Pinpoint the cell where the given text exists, returning its (x, y) midpoint coordinate. 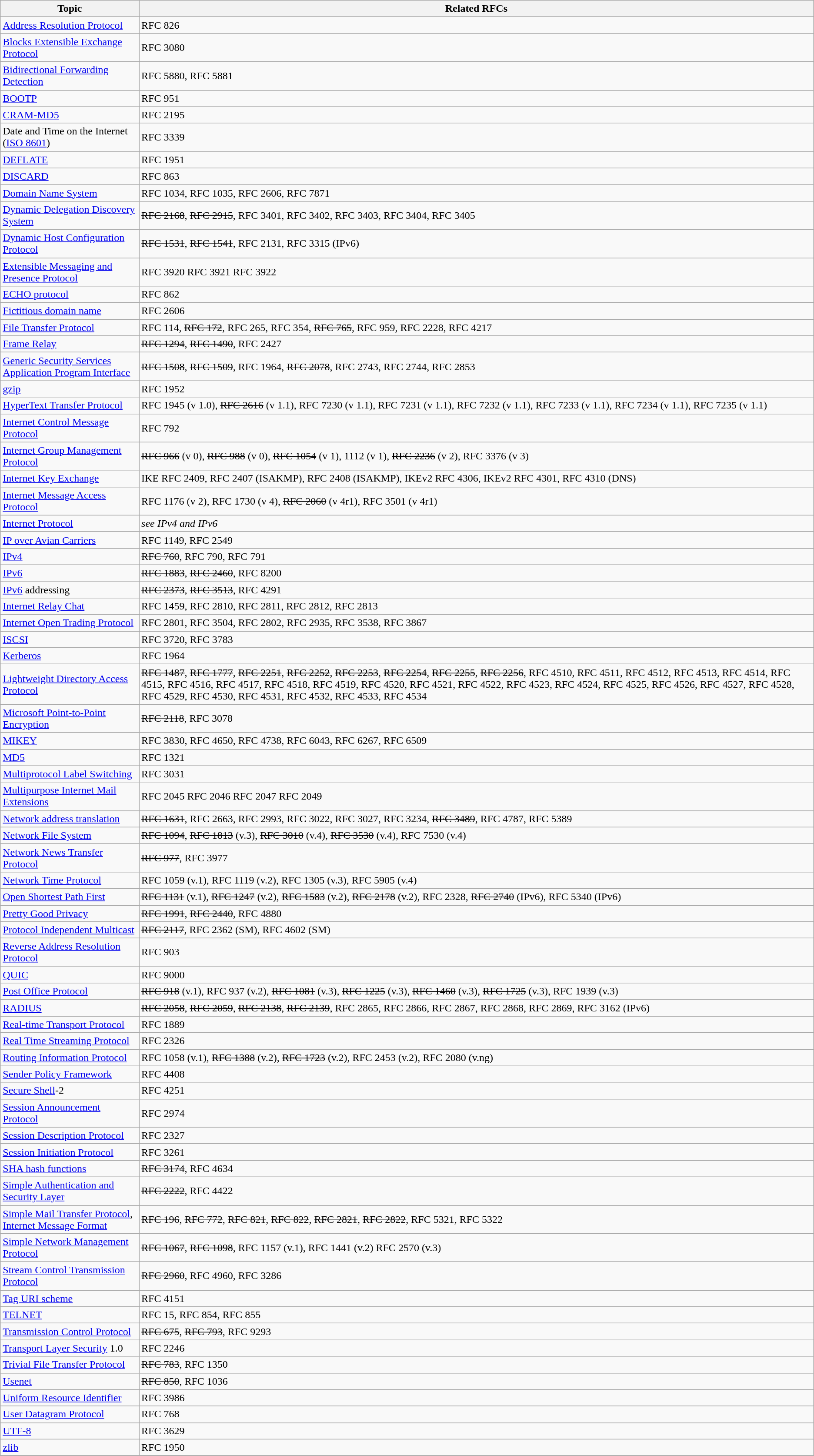
Generic Security Services Application Program Interface (70, 366)
BOOTP (70, 98)
RFC 1094, RFC 1813 (v.3), RFC 3010 (v.4), RFC 3530 (v.4), RFC 7530 (v.4) (477, 835)
Kerberos (70, 656)
RFC 3080 (477, 48)
Transport Layer Security 1.0 (70, 1348)
RFC 2327 (477, 1135)
Frame Relay (70, 344)
RFC 3720, RFC 3783 (477, 639)
RFC 2058, RFC 2059, RFC 2138, RFC 2139, RFC 2865, RFC 2866, RFC 2867, RFC 2868, RFC 2869, RFC 3162 (IPv6) (477, 1008)
RFC 1991, RFC 2440, RFC 4880 (477, 913)
RFC 2246 (477, 1348)
Internet Key Exchange (70, 479)
RFC 977, RFC 3977 (477, 858)
Network News Transfer Protocol (70, 858)
RFC 966 (v 0), RFC 988 (v 0), RFC 1054 (v 1), 1112 (v 1), RFC 2236 (v 2), RFC 3376 (v 3) (477, 456)
RFC 3629 (477, 1431)
Stream Control Transmission Protocol (70, 1276)
Open Shortest Path First (70, 897)
RFC 2118, RFC 3078 (477, 719)
RFC 196, RFC 772, RFC 821, RFC 822, RFC 2821, RFC 2822, RFC 5321, RFC 5322 (477, 1219)
RFC 1459, RFC 2810, RFC 2811, RFC 2812, RFC 2813 (477, 606)
Network address translation (70, 819)
RFC 862 (477, 295)
Internet Control Message Protocol (70, 428)
Address Resolution Protocol (70, 25)
MIKEY (70, 741)
Dynamic Host Configuration Protocol (70, 244)
RFC 3174, RFC 4634 (477, 1168)
File Transfer Protocol (70, 328)
RFC 1883, RFC 2460, RFC 8200 (477, 573)
User Datagram Protocol (70, 1414)
Routing Information Protocol (70, 1058)
RFC 1631, RFC 2663, RFC 2993, RFC 3022, RFC 3027, RFC 3234, RFC 3489, RFC 4787, RFC 5389 (477, 819)
RFC 850, RFC 1036 (477, 1381)
zlib (70, 1447)
Protocol Independent Multicast (70, 930)
RADIUS (70, 1008)
Microsoft Point-to-Point Encryption (70, 719)
Related RFCs (477, 9)
SHA hash functions (70, 1168)
Domain Name System (70, 193)
ECHO protocol (70, 295)
RFC 3339 (477, 137)
RFC 760, RFC 790, RFC 791 (477, 556)
Tag URI scheme (70, 1299)
RFC 2960, RFC 4960, RFC 3286 (477, 1276)
RFC 783, RFC 1350 (477, 1365)
Simple Network Management Protocol (70, 1248)
RFC 2222, RFC 4422 (477, 1191)
RFC 1945 (v 1.0), RFC 2616 (v 1.1), RFC 7230 (v 1.1), RFC 7231 (v 1.1), RFC 7232 (v 1.1), RFC 7233 (v 1.1), RFC 7234 (v 1.1), RFC 7235 (v 1.1) (477, 405)
IKE RFC 2409, RFC 2407 (ISAKMP), RFC 2408 (ISAKMP), IKEv2 RFC 4306, IKEv2 RFC 4301, RFC 4310 (DNS) (477, 479)
Post Office Protocol (70, 991)
RFC 1950 (477, 1447)
Multiprotocol Label Switching (70, 774)
RFC 1058 (v.1), RFC 1388 (v.2), RFC 1723 (v.2), RFC 2453 (v.2), RFC 2080 (v.ng) (477, 1058)
Pretty Good Privacy (70, 913)
RFC 3920 RFC 3921 RFC 3922 (477, 271)
CRAM-MD5 (70, 115)
RFC 675, RFC 793, RFC 9293 (477, 1332)
RFC 3830, RFC 4650, RFC 4738, RFC 6043, RFC 6267, RFC 6509 (477, 741)
DISCARD (70, 176)
UTF-8 (70, 1431)
RFC 2974 (477, 1113)
TELNET (70, 1315)
Internet Message Access Protocol (70, 501)
HyperText Transfer Protocol (70, 405)
Internet Relay Chat (70, 606)
RFC 863 (477, 176)
Fictitious domain name (70, 311)
IPv4 (70, 556)
RFC 2326 (477, 1041)
RFC 1508, RFC 1509, RFC 1964, RFC 2078, RFC 2743, RFC 2744, RFC 2853 (477, 366)
RFC 114, RFC 172, RFC 265, RFC 354, RFC 765, RFC 959, RFC 2228, RFC 4217 (477, 328)
Dynamic Delegation Discovery System (70, 215)
RFC 2801, RFC 3504, RFC 2802, RFC 2935, RFC 3538, RFC 3867 (477, 623)
RFC 918 (v.1), RFC 937 (v.2), RFC 1081 (v.3), RFC 1225 (v.3), RFC 1460 (v.3), RFC 1725 (v.3), RFC 1939 (v.3) (477, 991)
Internet Group Management Protocol (70, 456)
Session Description Protocol (70, 1135)
RFC 951 (477, 98)
RFC 1889 (477, 1024)
RFC 2168, RFC 2915, RFC 3401, RFC 3402, RFC 3403, RFC 3404, RFC 3405 (477, 215)
Uniform Resource Identifier (70, 1398)
Topic (70, 9)
QUIC (70, 975)
RFC 1149, RFC 2549 (477, 540)
RFC 2195 (477, 115)
RFC 3031 (477, 774)
RFC 792 (477, 428)
Trivial File Transfer Protocol (70, 1365)
Blocks Extensible Exchange Protocol (70, 48)
RFC 9000 (477, 975)
RFC 1321 (477, 757)
Secure Shell-2 (70, 1091)
Real-time Transport Protocol (70, 1024)
Internet Protocol (70, 523)
RFC 4408 (477, 1074)
RFC 1034, RFC 1035, RFC 2606, RFC 7871 (477, 193)
RFC 1067, RFC 1098, RFC 1157 (v.1), RFC 1441 (v.2) RFC 2570 (v.3) (477, 1248)
RFC 768 (477, 1414)
RFC 4251 (477, 1091)
Transmission Control Protocol (70, 1332)
RFC 2606 (477, 311)
Real Time Streaming Protocol (70, 1041)
ISCSI (70, 639)
RFC 1176 (v 2), RFC 1730 (v 4), RFC 2060 (v 4r1), RFC 3501 (v 4r1) (477, 501)
RFC 3986 (477, 1398)
DEFLATE (70, 160)
Network File System (70, 835)
Multipurpose Internet Mail Extensions (70, 796)
Simple Authentication and Security Layer (70, 1191)
Extensible Messaging and Presence Protocol (70, 271)
RFC 5880, RFC 5881 (477, 76)
RFC 3261 (477, 1152)
IPv6 addressing (70, 589)
RFC 1294, RFC 1490, RFC 2427 (477, 344)
RFC 1964 (477, 656)
Usenet (70, 1381)
RFC 15, RFC 854, RFC 855 (477, 1315)
RFC 1131 (v.1), RFC 1247 (v.2), RFC 1583 (v.2), RFC 2178 (v.2), RFC 2328, RFC 2740 (IPv6), RFC 5340 (IPv6) (477, 897)
RFC 4151 (477, 1299)
MD5 (70, 757)
RFC 1531, RFC 1541, RFC 2131, RFC 3315 (IPv6) (477, 244)
RFC 903 (477, 953)
RFC 2045 RFC 2046 RFC 2047 RFC 2049 (477, 796)
see IPv4 and IPv6 (477, 523)
Sender Policy Framework (70, 1074)
RFC 1952 (477, 389)
RFC 1951 (477, 160)
IPv6 (70, 573)
gzip (70, 389)
Reverse Address Resolution Protocol (70, 953)
Date and Time on the Internet (ISO 8601) (70, 137)
IP over Avian Carriers (70, 540)
Session Initiation Protocol (70, 1152)
RFC 2373, RFC 3513, RFC 4291 (477, 589)
Internet Open Trading Protocol (70, 623)
Network Time Protocol (70, 880)
RFC 1059 (v.1), RFC 1119 (v.2), RFC 1305 (v.3), RFC 5905 (v.4) (477, 880)
Bidirectional Forwarding Detection (70, 76)
RFC 826 (477, 25)
RFC 2117, RFC 2362 (SM), RFC 4602 (SM) (477, 930)
Simple Mail Transfer Protocol,Internet Message Format (70, 1219)
Lightweight Directory Access Protocol (70, 684)
Session Announcement Protocol (70, 1113)
